Extract the [x, y] coordinate from the center of the cell holding the provided text.  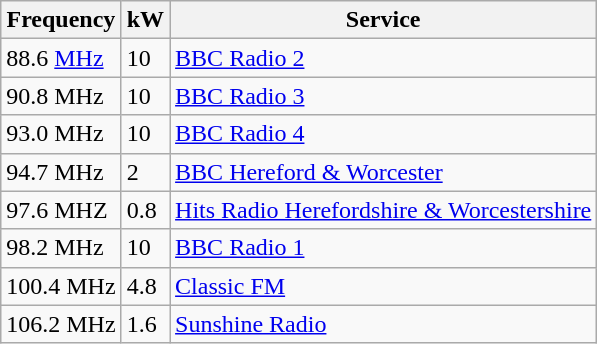
93.0 MHz [61, 134]
BBC Radio 2 [384, 58]
BBC Radio 4 [384, 134]
Service [384, 20]
1.6 [145, 324]
90.8 MHz [61, 96]
100.4 MHz [61, 286]
88.6 MHz [61, 58]
BBC Hereford & Worcester [384, 172]
Sunshine Radio [384, 324]
Frequency [61, 20]
2 [145, 172]
4.8 [145, 286]
kW [145, 20]
0.8 [145, 210]
98.2 MHz [61, 248]
97.6 MHZ [61, 210]
94.7 MHz [61, 172]
Hits Radio Herefordshire & Worcestershire [384, 210]
Classic FM [384, 286]
BBC Radio 1 [384, 248]
BBC Radio 3 [384, 96]
106.2 MHz [61, 324]
